From the cell containing the given text, extract its center point as [x, y] coordinate. 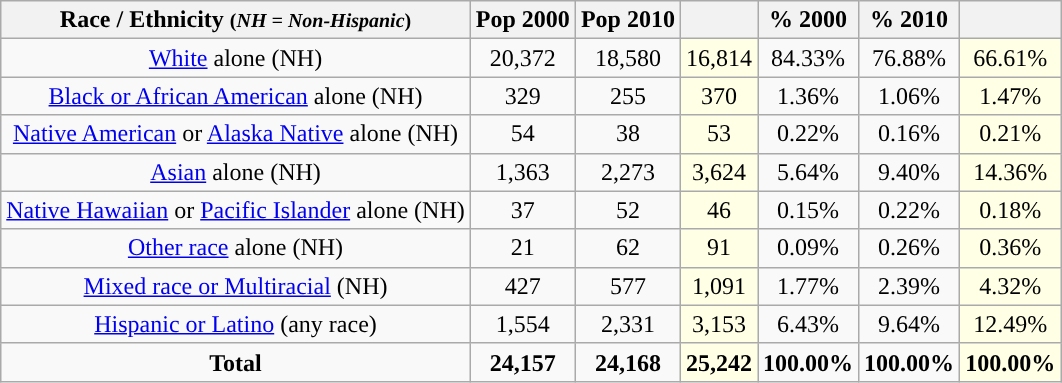
1,363 [522, 172]
Native Hawaiian or Pacific Islander alone (NH) [236, 210]
White alone (NH) [236, 58]
91 [718, 248]
Total [236, 362]
0.16% [910, 134]
76.88% [910, 58]
1.77% [808, 286]
18,580 [628, 58]
577 [628, 286]
5.64% [808, 172]
427 [522, 286]
14.36% [1010, 172]
37 [522, 210]
2,273 [628, 172]
3,153 [718, 324]
46 [718, 210]
3,624 [718, 172]
9.64% [910, 324]
0.09% [808, 248]
% 2000 [808, 20]
370 [718, 96]
0.26% [910, 248]
6.43% [808, 324]
24,157 [522, 362]
9.40% [910, 172]
52 [628, 210]
12.49% [1010, 324]
20,372 [522, 58]
25,242 [718, 362]
66.61% [1010, 58]
Mixed race or Multiracial (NH) [236, 286]
53 [718, 134]
Black or African American alone (NH) [236, 96]
4.32% [1010, 286]
84.33% [808, 58]
1.36% [808, 96]
0.36% [1010, 248]
329 [522, 96]
0.15% [808, 210]
0.18% [1010, 210]
1,554 [522, 324]
21 [522, 248]
0.21% [1010, 134]
Race / Ethnicity (NH = Non-Hispanic) [236, 20]
62 [628, 248]
38 [628, 134]
1,091 [718, 286]
Native American or Alaska Native alone (NH) [236, 134]
1.06% [910, 96]
16,814 [718, 58]
Other race alone (NH) [236, 248]
Pop 2000 [522, 20]
54 [522, 134]
2.39% [910, 286]
1.47% [1010, 96]
24,168 [628, 362]
255 [628, 96]
Asian alone (NH) [236, 172]
Pop 2010 [628, 20]
Hispanic or Latino (any race) [236, 324]
2,331 [628, 324]
% 2010 [910, 20]
